Scan for the cell matching the given text and deliver its (X, Y) coordinate at center. 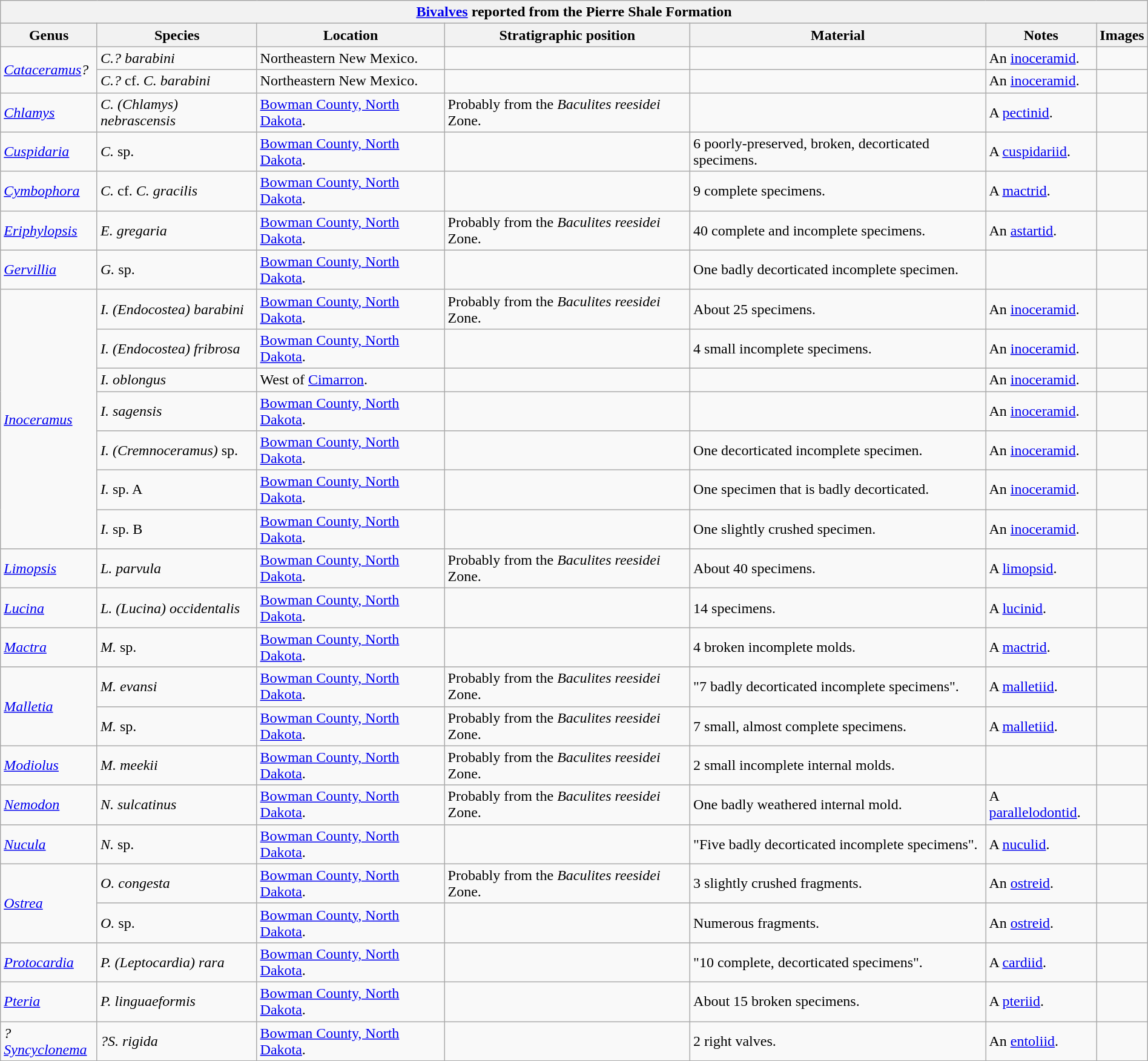
Genus (49, 35)
Notes (1041, 35)
A nuculid. (1041, 844)
One decorticated incomplete specimen. (838, 450)
G. sp. (177, 270)
P. (Leptocardia) rara (177, 962)
P. linguaeformis (177, 1001)
C. sp. (177, 151)
Bivalves reported from the Pierre Shale Formation (574, 12)
Species (177, 35)
L. (Lucina) occidentalis (177, 608)
I. sp. A (177, 490)
A cardiid. (1041, 962)
A pectinid. (1041, 113)
Numerous fragments. (838, 922)
One badly weathered internal mold. (838, 805)
A limopsid. (1041, 569)
2 small incomplete internal molds. (838, 765)
A pteriid. (1041, 1001)
Nucula (49, 844)
About 15 broken specimens. (838, 1001)
Chlamys (49, 113)
E. gregaria (177, 230)
Nemodon (49, 805)
Inoceramus (49, 419)
Cataceramus? (49, 70)
One specimen that is badly decorticated. (838, 490)
"10 complete, decorticated specimens". (838, 962)
"Five badly decorticated incomplete specimens". (838, 844)
9 complete specimens. (838, 191)
Lucina (49, 608)
7 small, almost complete specimens. (838, 726)
Stratigraphic position (567, 35)
Cuspidaria (49, 151)
3 slightly crushed fragments. (838, 884)
C. cf. C. gracilis (177, 191)
I. (Endocostea) barabini (177, 309)
A lucinid. (1041, 608)
C.? cf. C. barabini (177, 81)
O. sp. (177, 922)
Malletia (49, 706)
Eriphylopsis (49, 230)
West of Cimarron. (351, 379)
C.? barabini (177, 58)
N. sulcatinus (177, 805)
L. parvula (177, 569)
About 40 specimens. (838, 569)
A parallelodontid. (1041, 805)
Location (351, 35)
I. oblongus (177, 379)
?Syncyclonema (49, 1041)
M. meekii (177, 765)
I. sagensis (177, 410)
I. (Endocostea) fribrosa (177, 349)
4 broken incomplete molds. (838, 648)
Ostrea (49, 903)
M. evansi (177, 686)
40 complete and incomplete specimens. (838, 230)
14 specimens. (838, 608)
I. (Cremnoceramus) sp. (177, 450)
Protocardia (49, 962)
An astartid. (1041, 230)
6 poorly-preserved, broken, decorticated specimens. (838, 151)
One badly decorticated incomplete specimen. (838, 270)
Mactra (49, 648)
N. sp. (177, 844)
C. (Chlamys) nebrascensis (177, 113)
I. sp. B (177, 529)
Cymbophora (49, 191)
Material (838, 35)
About 25 specimens. (838, 309)
"7 badly decorticated incomplete specimens". (838, 686)
Images (1122, 35)
4 small incomplete specimens. (838, 349)
An entoliid. (1041, 1041)
Limopsis (49, 569)
O. congesta (177, 884)
Modiolus (49, 765)
Pteria (49, 1001)
A cuspidariid. (1041, 151)
?S. rigida (177, 1041)
One slightly crushed specimen. (838, 529)
2 right valves. (838, 1041)
Gervillia (49, 270)
